Detect which cell encompasses the target text, then output its (x, y) center coordinate. 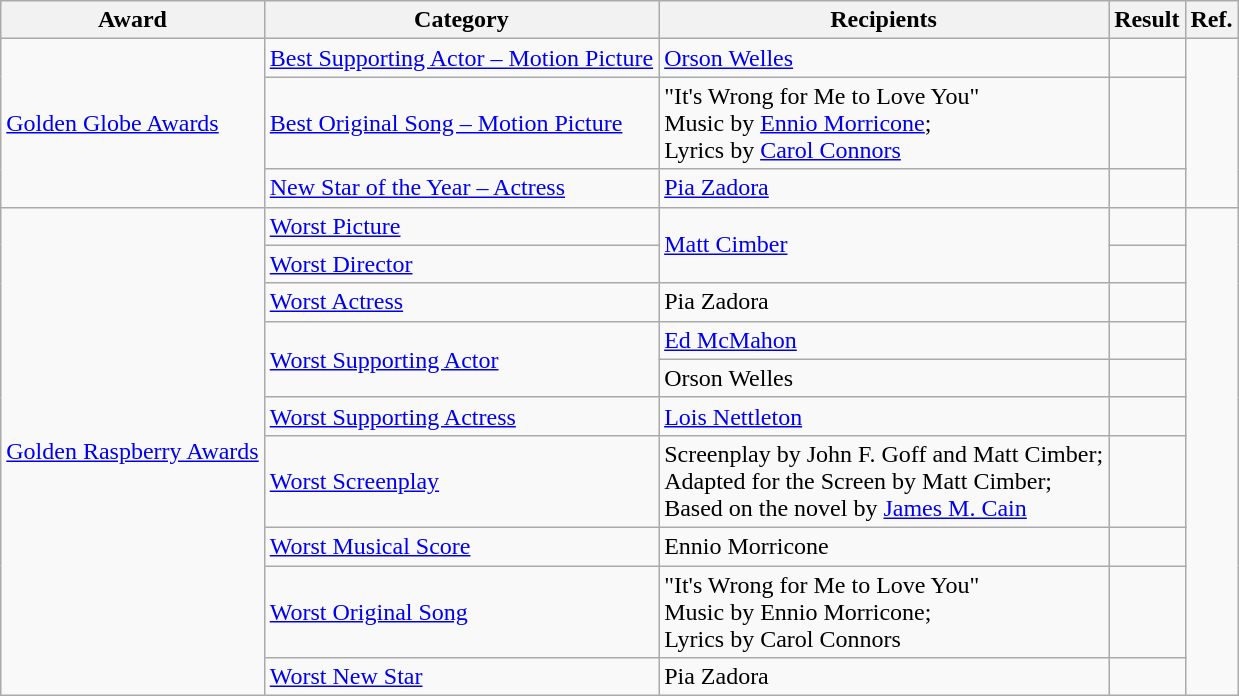
Ennio Morricone (884, 546)
Best Supporting Actor – Motion Picture (461, 58)
Result (1147, 20)
Worst Picture (461, 226)
Golden Globe Awards (132, 123)
Screenplay by John F. Goff and Matt Cimber; Adapted for the Screen by Matt Cimber; Based on the novel by James M. Cain (884, 481)
Category (461, 20)
Ed McMahon (884, 340)
Ref. (1212, 20)
Worst Musical Score (461, 546)
Worst New Star (461, 677)
Recipients (884, 20)
Worst Screenplay (461, 481)
Best Original Song – Motion Picture (461, 123)
Award (132, 20)
Worst Director (461, 264)
Worst Supporting Actress (461, 416)
Worst Actress (461, 302)
New Star of the Year – Actress (461, 188)
Matt Cimber (884, 245)
Lois Nettleton (884, 416)
Worst Supporting Actor (461, 359)
Worst Original Song (461, 612)
Golden Raspberry Awards (132, 452)
